Identify which cell holds the provided text, then report its (x, y) central coordinate. 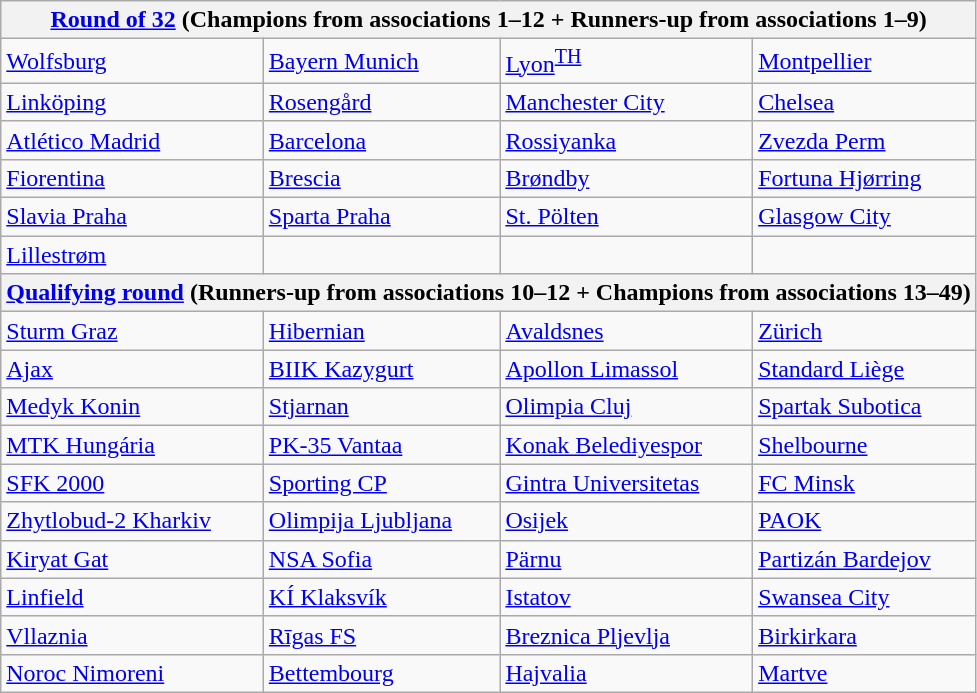
Manchester City (626, 102)
Montpellier (865, 62)
Round of 32 (Champions from associations 1–12 + Runners-up from associations 1–9) (489, 20)
Linfield (132, 597)
Spartak Subotica (865, 407)
Brøndby (626, 178)
Apollon Limassol (626, 369)
Pärnu (626, 559)
Lillestrøm (132, 255)
Zvezda Perm (865, 140)
Medyk Konin (132, 407)
Rīgas FS (382, 635)
Atlético Madrid (132, 140)
Sturm Graz (132, 331)
NSA Sofia (382, 559)
Fortuna Hjørring (865, 178)
Birkirkara (865, 635)
Kiryat Gat (132, 559)
BIIK Kazygurt (382, 369)
St. Pölten (626, 217)
Olimpia Cluj (626, 407)
Shelbourne (865, 445)
Martve (865, 673)
Stjarnan (382, 407)
Linköping (132, 102)
Barcelona (382, 140)
Gintra Universitetas (626, 483)
SFK 2000 (132, 483)
Fiorentina (132, 178)
PK-35 Vantaa (382, 445)
Zürich (865, 331)
PAOK (865, 521)
Wolfsburg (132, 62)
Hibernian (382, 331)
Qualifying round (Runners-up from associations 10–12 + Champions from associations 13–49) (489, 293)
Istatov (626, 597)
Ajax (132, 369)
FC Minsk (865, 483)
Chelsea (865, 102)
LyonTH (626, 62)
Slavia Praha (132, 217)
KÍ Klaksvík (382, 597)
Standard Liège (865, 369)
Avaldsnes (626, 331)
Sporting CP (382, 483)
Konak Belediyespor (626, 445)
Rossiyanka (626, 140)
Olimpija Ljubljana (382, 521)
Glasgow City (865, 217)
Bayern Munich (382, 62)
Noroc Nimoreni (132, 673)
Brescia (382, 178)
Bettembourg (382, 673)
Zhytlobud-2 Kharkiv (132, 521)
Breznica Pljevlja (626, 635)
Osijek (626, 521)
Rosengård (382, 102)
Partizán Bardejov (865, 559)
Swansea City (865, 597)
MTK Hungária (132, 445)
Hajvalia (626, 673)
Sparta Praha (382, 217)
Vllaznia (132, 635)
